Search for the cell housing the specified text and yield its (x, y) center coordinate. 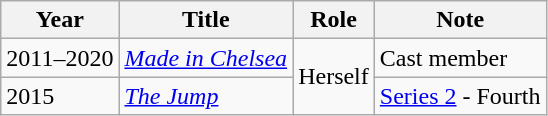
The Jump (206, 96)
Made in Chelsea (206, 58)
Series 2 - Fourth (460, 96)
Year (60, 20)
Title (206, 20)
Cast member (460, 58)
2011–2020 (60, 58)
Role (334, 20)
Herself (334, 77)
2015 (60, 96)
Note (460, 20)
